Return the (x, y) coordinate for the center point of the cell that contains the specified text.  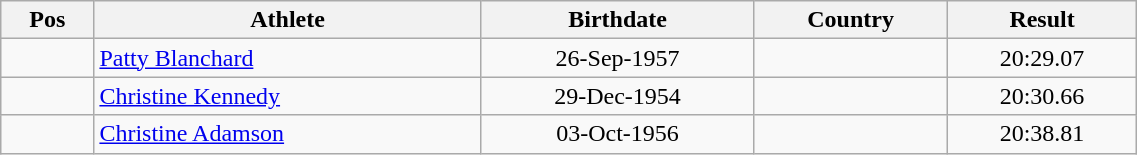
Christine Kennedy (288, 96)
Country (850, 20)
Patty Blanchard (288, 58)
Christine Adamson (288, 134)
29-Dec-1954 (618, 96)
20:30.66 (1042, 96)
Result (1042, 20)
Pos (48, 20)
Athlete (288, 20)
Birthdate (618, 20)
20:38.81 (1042, 134)
20:29.07 (1042, 58)
26-Sep-1957 (618, 58)
03-Oct-1956 (618, 134)
